Pinpoint the cell where the given text exists, returning its [x, y] midpoint coordinate. 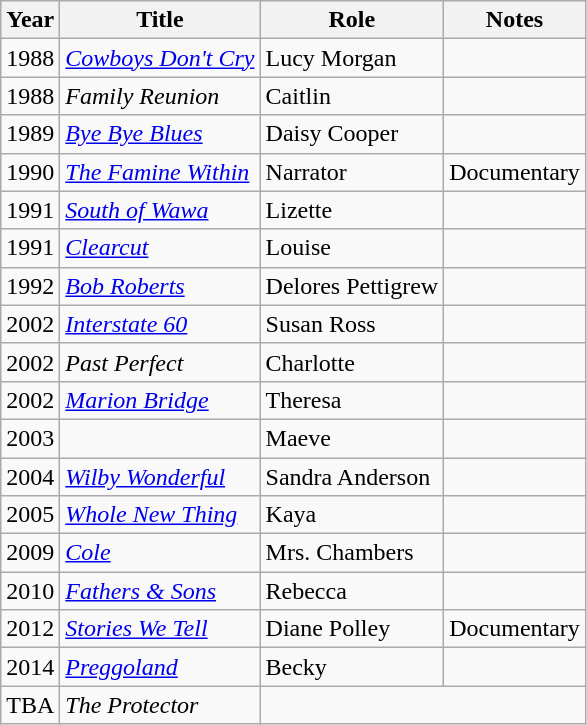
Daisy Cooper [352, 134]
Past Perfect [160, 362]
The Protector [160, 705]
Notes [515, 20]
Year [30, 20]
Mrs. Chambers [352, 553]
Lucy Morgan [352, 58]
Stories We Tell [160, 629]
TBA [30, 705]
2003 [30, 438]
Lizette [352, 210]
Whole New Thing [160, 515]
Bye Bye Blues [160, 134]
Rebecca [352, 591]
Diane Polley [352, 629]
Cole [160, 553]
Marion Bridge [160, 400]
2010 [30, 591]
Wilby Wonderful [160, 477]
2009 [30, 553]
Fathers & Sons [160, 591]
Role [352, 20]
Susan Ross [352, 324]
South of Wawa [160, 210]
Title [160, 20]
Interstate 60 [160, 324]
2004 [30, 477]
Charlotte [352, 362]
1989 [30, 134]
Theresa [352, 400]
1992 [30, 286]
2005 [30, 515]
Delores Pettigrew [352, 286]
The Famine Within [160, 172]
Maeve [352, 438]
Family Reunion [160, 96]
Cowboys Don't Cry [160, 58]
Narrator [352, 172]
Bob Roberts [160, 286]
Louise [352, 248]
2012 [30, 629]
2014 [30, 667]
Becky [352, 667]
Caitlin [352, 96]
Sandra Anderson [352, 477]
1990 [30, 172]
Clearcut [160, 248]
Kaya [352, 515]
Preggoland [160, 667]
